Output the (X, Y) coordinate of the center of the cell containing the given text.  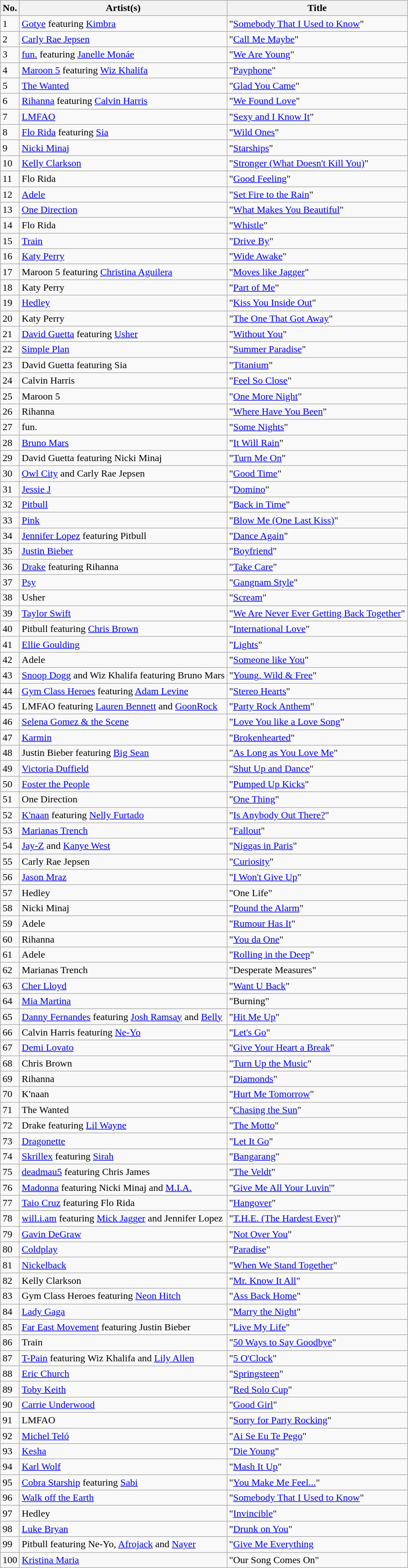
19 (10, 303)
Maroon 5 featuring Christina Aguilera (123, 272)
Drake featuring Lil Wayne (123, 1125)
"Stereo Hearts" (317, 691)
"Someone like You" (317, 660)
13 (10, 210)
68 (10, 1063)
Drake featuring Rihanna (123, 567)
35 (10, 551)
82 (10, 1281)
"Marry the Night" (317, 1312)
"Scream" (317, 598)
49 (10, 769)
Michel Teló (123, 1435)
"Some Nights" (317, 427)
58 (10, 908)
"Rumour Has It" (317, 923)
22 (10, 349)
9 (10, 148)
21 (10, 334)
31 (10, 489)
Demi Lovato (123, 1048)
99 (10, 1544)
"Mr. Know It All" (317, 1281)
"Drunk on You" (317, 1529)
"Let It Go" (317, 1141)
Kristina Maria (123, 1560)
Cher Lloyd (123, 986)
61 (10, 955)
"One Thing" (317, 799)
"Dance Again" (317, 536)
51 (10, 799)
"Die Young" (317, 1451)
43 (10, 675)
73 (10, 1141)
"Ai Se Eu Te Pego" (317, 1435)
Taylor Swift (123, 613)
"Sexy and I Know It" (317, 117)
Calvin Harris (123, 380)
Jessie J (123, 489)
85 (10, 1327)
7 (10, 117)
2 (10, 39)
"Good Feeling" (317, 179)
Danny Fernandes featuring Josh Ramsay and Belly (123, 1017)
30 (10, 474)
3 (10, 55)
77 (10, 1203)
92 (10, 1435)
76 (10, 1188)
Jennifer Lopez featuring Pitbull (123, 536)
"Summer Paradise" (317, 349)
81 (10, 1265)
"Blow Me (One Last Kiss)" (317, 520)
"Sorry for Party Rocking" (317, 1420)
52 (10, 815)
"Love You like a Love Song" (317, 722)
15 (10, 241)
"5 O'Clock" (317, 1358)
"Hit Me Up" (317, 1017)
Eric Church (123, 1374)
"Kiss You Inside Out" (317, 303)
"Fallout" (317, 830)
26 (10, 411)
"Wide Awake" (317, 256)
8 (10, 132)
Walk off the Earth (123, 1498)
"Shut Up and Dance" (317, 769)
"One Life" (317, 892)
Dragonette (123, 1141)
"International Love" (317, 629)
Pitbull featuring Ne-Yo, Afrojack and Nayer (123, 1544)
32 (10, 505)
"As Long as You Love Me" (317, 753)
37 (10, 582)
deadmau5 featuring Chris James (123, 1172)
50 (10, 784)
Justin Bieber featuring Big Sean (123, 753)
55 (10, 861)
"Invincible" (317, 1513)
20 (10, 318)
33 (10, 520)
89 (10, 1389)
96 (10, 1498)
72 (10, 1125)
Bruno Mars (123, 442)
16 (10, 256)
Victoria Duffield (123, 769)
David Guetta featuring Usher (123, 334)
"Give Me All Your Luvin'" (317, 1188)
Luke Bryan (123, 1529)
"50 Ways to Say Goodbye" (317, 1343)
Usher (123, 598)
Maroon 5 (123, 396)
"Party Rock Anthem" (317, 707)
Selena Gomez & the Scene (123, 722)
47 (10, 738)
28 (10, 442)
Ellie Goulding (123, 644)
"Live My Life" (317, 1327)
4 (10, 70)
Kesha (123, 1451)
"Want U Back" (317, 986)
79 (10, 1234)
David Guetta featuring Sia (123, 365)
"Springsteen" (317, 1374)
"Gangnam Style" (317, 582)
will.i.am featuring Mick Jagger and Jennifer Lopez (123, 1219)
fun. (123, 427)
"Moves like Jagger" (317, 272)
78 (10, 1219)
Cobra Starship featuring Sabi (123, 1482)
"Young, Wild & Free" (317, 675)
"Boyfriend" (317, 551)
42 (10, 660)
"Set Fire to the Rain" (317, 194)
Lady Gaga (123, 1312)
Pitbull (123, 505)
14 (10, 225)
"Bangarang" (317, 1156)
"When We Stand Together" (317, 1265)
Justin Bieber (123, 551)
34 (10, 536)
Mia Martina (123, 1001)
Far East Movement featuring Justin Bieber (123, 1327)
88 (10, 1374)
Foster the People (123, 784)
25 (10, 396)
David Guetta featuring Nicki Minaj (123, 458)
"Brokenhearted" (317, 738)
Flo Rida featuring Sia (123, 132)
100 (10, 1560)
75 (10, 1172)
97 (10, 1513)
"You Make Me Feel..." (317, 1482)
"Take Care" (317, 567)
"Hurt Me Tomorrow" (317, 1094)
11 (10, 179)
Gotye featuring Kimbra (123, 24)
56 (10, 877)
"Rolling in the Deep" (317, 955)
"Without You" (317, 334)
Gym Class Heroes featuring Adam Levine (123, 691)
Karmin (123, 738)
10 (10, 163)
"What Makes You Beautiful" (317, 210)
95 (10, 1482)
Toby Keith (123, 1389)
"Stronger (What Doesn't Kill You)" (317, 163)
"One More Night" (317, 396)
Pitbull featuring Chris Brown (123, 629)
"We Found Love" (317, 101)
Owl City and Carly Rae Jepsen (123, 474)
6 (10, 101)
"I Won't Give Up" (317, 877)
Maroon 5 featuring Wiz Khalifa (123, 70)
"Our Song Comes On" (317, 1560)
"Good Girl" (317, 1405)
67 (10, 1048)
94 (10, 1467)
27 (10, 427)
54 (10, 846)
40 (10, 629)
"Lights" (317, 644)
64 (10, 1001)
12 (10, 194)
29 (10, 458)
18 (10, 287)
"Glad You Came" (317, 86)
"Diamonds" (317, 1079)
Title (317, 8)
83 (10, 1296)
23 (10, 365)
"Turn Me On" (317, 458)
"You da One" (317, 939)
"We Are Never Ever Getting Back Together" (317, 613)
"Curiosity" (317, 861)
Artist(s) (123, 8)
"Paradise" (317, 1250)
Carrie Underwood (123, 1405)
84 (10, 1312)
K'naan (123, 1094)
"Chasing the Sun" (317, 1110)
LMFAO featuring Lauren Bennett and GoonRock (123, 707)
69 (10, 1079)
"Burning" (317, 1001)
"Call Me Maybe" (317, 39)
"Turn Up the Music" (317, 1063)
59 (10, 923)
"Hangover" (317, 1203)
Pink (123, 520)
K'naan featuring Nelly Furtado (123, 815)
38 (10, 598)
"Domino" (317, 489)
60 (10, 939)
90 (10, 1405)
Madonna featuring Nicki Minaj and M.I.A. (123, 1188)
Skrillex featuring Sirah (123, 1156)
"Ass Back Home" (317, 1296)
"Let's Go" (317, 1032)
44 (10, 691)
"The One That Got Away" (317, 318)
Coldplay (123, 1250)
62 (10, 970)
65 (10, 1017)
"Is Anybody Out There?" (317, 815)
5 (10, 86)
Simple Plan (123, 349)
"Back in Time" (317, 505)
"Where Have You Been" (317, 411)
80 (10, 1250)
74 (10, 1156)
86 (10, 1343)
"Red Solo Cup" (317, 1389)
"Give Me Everything (317, 1544)
Gavin DeGraw (123, 1234)
Calvin Harris featuring Ne-Yo (123, 1032)
"Whistle" (317, 225)
"We Are Young" (317, 55)
"Drive By" (317, 241)
41 (10, 644)
91 (10, 1420)
71 (10, 1110)
"Desperate Measures" (317, 970)
93 (10, 1451)
"Feel So Close" (317, 380)
"Wild Ones" (317, 132)
48 (10, 753)
98 (10, 1529)
Jason Mraz (123, 877)
fun. featuring Janelle Monáe (123, 55)
"Niggas in Paris" (317, 846)
"Good Time" (317, 474)
"Give Your Heart a Break" (317, 1048)
"Not Over You" (317, 1234)
24 (10, 380)
Gym Class Heroes featuring Neon Hitch (123, 1296)
"Pound the Alarm" (317, 908)
"T.H.E. (The Hardest Ever)" (317, 1219)
T-Pain featuring Wiz Khalifa and Lily Allen (123, 1358)
Nickelback (123, 1265)
70 (10, 1094)
Jay-Z and Kanye West (123, 846)
46 (10, 722)
Snoop Dogg and Wiz Khalifa featuring Bruno Mars (123, 675)
"The Veldt" (317, 1172)
63 (10, 986)
Taio Cruz featuring Flo Rida (123, 1203)
"Starships" (317, 148)
Rihanna featuring Calvin Harris (123, 101)
"Payphone" (317, 70)
66 (10, 1032)
Chris Brown (123, 1063)
"Titanium" (317, 365)
"Mash It Up" (317, 1467)
17 (10, 272)
87 (10, 1358)
36 (10, 567)
Karl Wolf (123, 1467)
"The Motto" (317, 1125)
45 (10, 707)
1 (10, 24)
"It Will Rain" (317, 442)
"Pumped Up Kicks" (317, 784)
53 (10, 830)
Psy (123, 582)
No. (10, 8)
57 (10, 892)
"Part of Me" (317, 287)
39 (10, 613)
